Find where the given text appears and provide that cell's center as (x, y) coordinate. 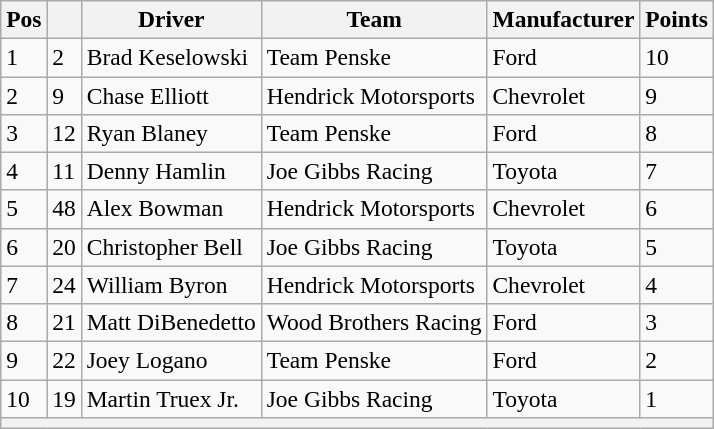
Driver (171, 19)
19 (64, 398)
Ryan Blaney (171, 133)
Martin Truex Jr. (171, 398)
21 (64, 322)
11 (64, 171)
12 (64, 133)
Chase Elliott (171, 95)
Wood Brothers Racing (374, 322)
Joey Logano (171, 360)
Team (374, 19)
24 (64, 285)
William Byron (171, 285)
22 (64, 360)
Christopher Bell (171, 247)
Manufacturer (564, 19)
Points (677, 19)
Matt DiBenedetto (171, 322)
20 (64, 247)
48 (64, 209)
Pos (24, 19)
Brad Keselowski (171, 57)
Denny Hamlin (171, 171)
Alex Bowman (171, 209)
